Scan for the cell matching the given text and deliver its (X, Y) coordinate at center. 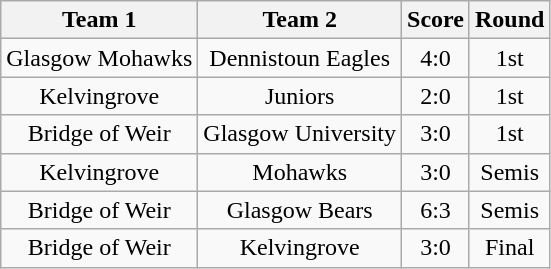
Mohawks (300, 172)
Round (509, 20)
4:0 (436, 58)
Glasgow Mohawks (100, 58)
Juniors (300, 96)
Final (509, 248)
Glasgow University (300, 134)
Team 1 (100, 20)
Score (436, 20)
Glasgow Bears (300, 210)
Team 2 (300, 20)
6:3 (436, 210)
2:0 (436, 96)
Dennistoun Eagles (300, 58)
